From the cell containing the given text, extract its center point as (x, y) coordinate. 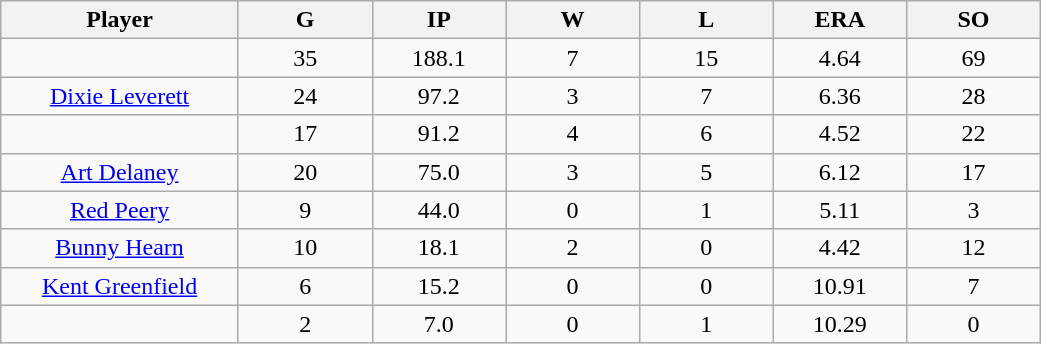
15.2 (439, 286)
22 (974, 134)
Red Peery (120, 210)
SO (974, 20)
20 (305, 172)
Kent Greenfield (120, 286)
W (573, 20)
IP (439, 20)
69 (974, 58)
5.11 (840, 210)
44.0 (439, 210)
L (706, 20)
4.52 (840, 134)
35 (305, 58)
18.1 (439, 248)
91.2 (439, 134)
4.64 (840, 58)
97.2 (439, 96)
5 (706, 172)
Bunny Hearn (120, 248)
ERA (840, 20)
4 (573, 134)
Art Delaney (120, 172)
15 (706, 58)
7.0 (439, 324)
75.0 (439, 172)
9 (305, 210)
6.12 (840, 172)
10.29 (840, 324)
G (305, 20)
Dixie Leverett (120, 96)
6.36 (840, 96)
24 (305, 96)
Player (120, 20)
12 (974, 248)
4.42 (840, 248)
10.91 (840, 286)
188.1 (439, 58)
28 (974, 96)
10 (305, 248)
